Return the [X, Y] coordinate for the center point of the cell that contains the specified text.  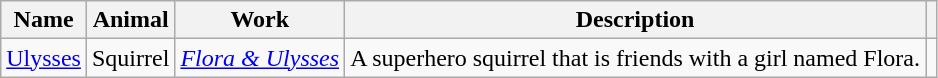
Flora & Ulysses [260, 58]
Description [636, 20]
Animal [130, 20]
Name [44, 20]
A superhero squirrel that is friends with a girl named Flora. [636, 58]
Work [260, 20]
Squirrel [130, 58]
Ulysses [44, 58]
